Output the [X, Y] coordinate of the center of the cell containing the given text.  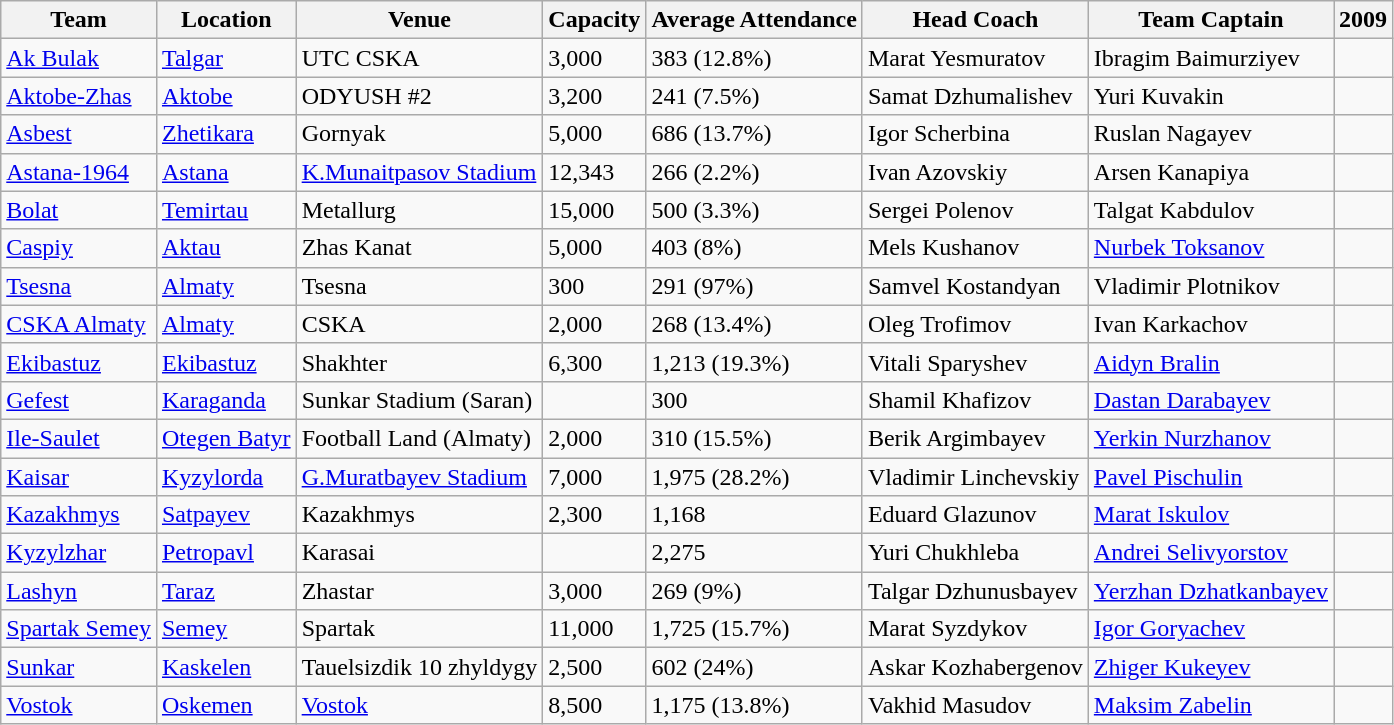
Marat Syzdykov [975, 629]
2,300 [594, 515]
269 (9%) [754, 591]
Marat Iskulov [1210, 515]
Nurbek Toksanov [1210, 248]
383 (12.8%) [754, 58]
Talgar [226, 58]
Eduard Glazunov [975, 515]
Bolat [79, 210]
Zhas Kanat [420, 248]
Kaisar [79, 477]
Head Coach [975, 20]
Zhastar [420, 591]
Sergei Polenov [975, 210]
Aidyn Bralin [1210, 362]
Ivan Azovskiy [975, 172]
3,200 [594, 96]
Karasai [420, 553]
Dastan Darabayev [1210, 400]
291 (97%) [754, 286]
Oskemen [226, 705]
602 (24%) [754, 667]
Shakhter [420, 362]
K.Munaitpasov Stadium [420, 172]
2,500 [594, 667]
Mels Kushanov [975, 248]
2,275 [754, 553]
12,343 [594, 172]
Astana [226, 172]
Taraz [226, 591]
Ak Bulak [79, 58]
686 (13.7%) [754, 134]
Aktau [226, 248]
Spartak [420, 629]
Karaganda [226, 400]
Talgar Dzhunusbayev [975, 591]
Zhiger Kukeyev [1210, 667]
Otegen Batyr [226, 438]
Astana-1964 [79, 172]
Andrei Selivyorstov [1210, 553]
Marat Yesmuratov [975, 58]
Zhetikara [226, 134]
11,000 [594, 629]
1,725 (15.7%) [754, 629]
2009 [1364, 20]
266 (2.2%) [754, 172]
Igor Scherbina [975, 134]
8,500 [594, 705]
Vladimir Linchevskiy [975, 477]
Kyzylorda [226, 477]
1,213 (19.3%) [754, 362]
Caspiy [79, 248]
UTC CSKA [420, 58]
Semey [226, 629]
Football Land (Almaty) [420, 438]
Talgat Kabdulov [1210, 210]
Team [79, 20]
Aktobe-Zhas [79, 96]
Petropavl [226, 553]
Yuri Kuvakin [1210, 96]
Yerzhan Dzhatkanbayev [1210, 591]
Venue [420, 20]
Ile-Saulet [79, 438]
Arsen Kanapiya [1210, 172]
Tauelsizdik 10 zhyldygy [420, 667]
Average Attendance [754, 20]
7,000 [594, 477]
241 (7.5%) [754, 96]
6,300 [594, 362]
Vladimir Plotnikov [1210, 286]
Oleg Trofimov [975, 324]
15,000 [594, 210]
Vakhid Masudov [975, 705]
403 (8%) [754, 248]
Pavel Pischulin [1210, 477]
Maksim Zabelin [1210, 705]
Satpayev [226, 515]
268 (13.4%) [754, 324]
Ivan Karkachov [1210, 324]
500 (3.3%) [754, 210]
Aktobe [226, 96]
Metallurg [420, 210]
CSKA [420, 324]
Sunkar [79, 667]
Yerkin Nurzhanov [1210, 438]
Location [226, 20]
Samat Dzhumalishev [975, 96]
Ruslan Nagayev [1210, 134]
Askar Kozhabergenov [975, 667]
CSKA Almaty [79, 324]
Lashyn [79, 591]
Samvel Kostandyan [975, 286]
310 (15.5%) [754, 438]
Gefest [79, 400]
Team Captain [1210, 20]
Igor Goryachev [1210, 629]
Asbest [79, 134]
Kyzylzhar [79, 553]
Temirtau [226, 210]
Ibragim Baimurziyev [1210, 58]
ODYUSH #2 [420, 96]
Spartak Semey [79, 629]
G.Muratbayev Stadium [420, 477]
Sunkar Stadium (Saran) [420, 400]
Gornyak [420, 134]
Shamil Khafizov [975, 400]
1,168 [754, 515]
Vitali Sparyshev [975, 362]
1,175 (13.8%) [754, 705]
Capacity [594, 20]
Kaskelen [226, 667]
Berik Argimbayev [975, 438]
1,975 (28.2%) [754, 477]
Yuri Chukhleba [975, 553]
